Return the [X, Y] coordinate for the center point of the cell that contains the specified text.  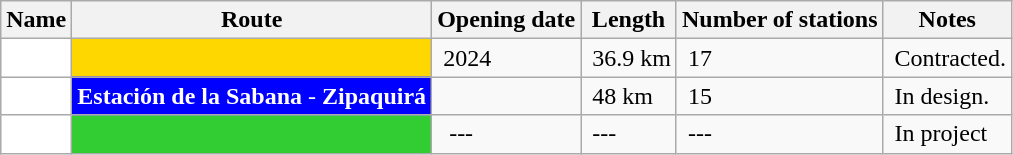
2024 [506, 58]
Length [629, 20]
36.9 km [629, 58]
17 [780, 58]
In project [947, 134]
In design. [947, 96]
15 [780, 96]
Notes [947, 20]
Route [252, 20]
Number of stations [780, 20]
Name [36, 20]
48 km [629, 96]
Opening date [506, 20]
Contracted. [947, 58]
Estación de la Sabana - Zipaquirá [252, 96]
